Provide the (x, y) coordinate of the cell's center where the given text is located.  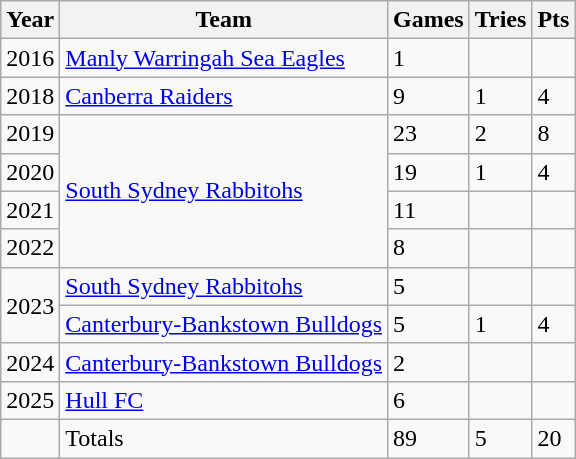
9 (429, 96)
Tries (500, 20)
Manly Warringah Sea Eagles (224, 58)
Totals (224, 438)
89 (429, 438)
2024 (30, 362)
Hull FC (224, 400)
Year (30, 20)
Pts (554, 20)
2016 (30, 58)
Games (429, 20)
2021 (30, 210)
2025 (30, 400)
2019 (30, 134)
19 (429, 172)
2023 (30, 305)
6 (429, 400)
2020 (30, 172)
Canberra Raiders (224, 96)
23 (429, 134)
11 (429, 210)
Team (224, 20)
2018 (30, 96)
20 (554, 438)
2022 (30, 248)
